Detect which cell encompasses the target text, then output its (x, y) center coordinate. 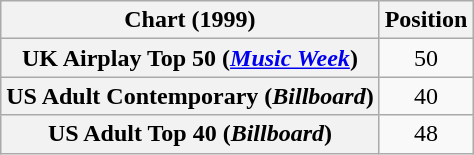
US Adult Top 40 (Billboard) (190, 134)
US Adult Contemporary (Billboard) (190, 96)
UK Airplay Top 50 (Music Week) (190, 58)
40 (426, 96)
Position (426, 20)
50 (426, 58)
Chart (1999) (190, 20)
48 (426, 134)
